Determine the [X, Y] coordinate at the center of the cell enclosing the given text.  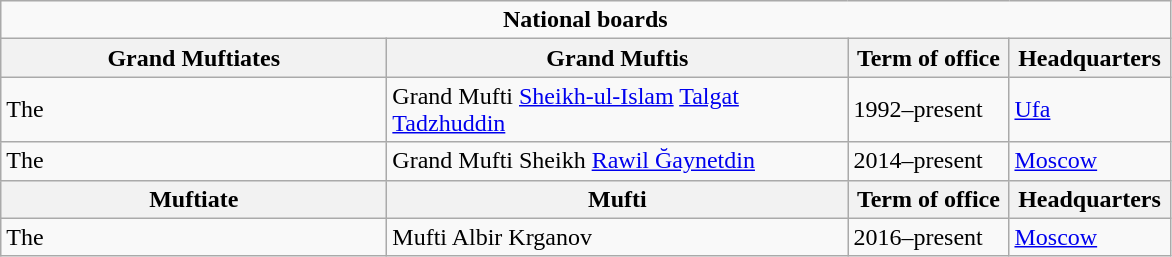
Grand Muftis [618, 58]
2016–present [928, 237]
Muftiate [194, 199]
2014–present [928, 161]
Ufa [1090, 110]
National boards [586, 20]
1992–present [928, 110]
Grand Muftiates [194, 58]
Grand Mufti Sheikh Rawil Ğaynetdin [618, 161]
Mufti Albir Krganov [618, 237]
Mufti [618, 199]
Grand Mufti Sheikh-ul-Islam Talgat Tadzhuddin [618, 110]
